Return (x, y) of the center of cell containing provided text 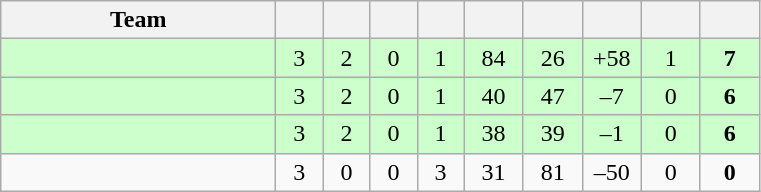
84 (494, 58)
26 (552, 58)
Team (138, 20)
38 (494, 134)
40 (494, 96)
7 (730, 58)
81 (552, 172)
–50 (612, 172)
–7 (612, 96)
47 (552, 96)
39 (552, 134)
+58 (612, 58)
31 (494, 172)
–1 (612, 134)
